Provide the (x, y) coordinate of the cell's center where the given text is located.  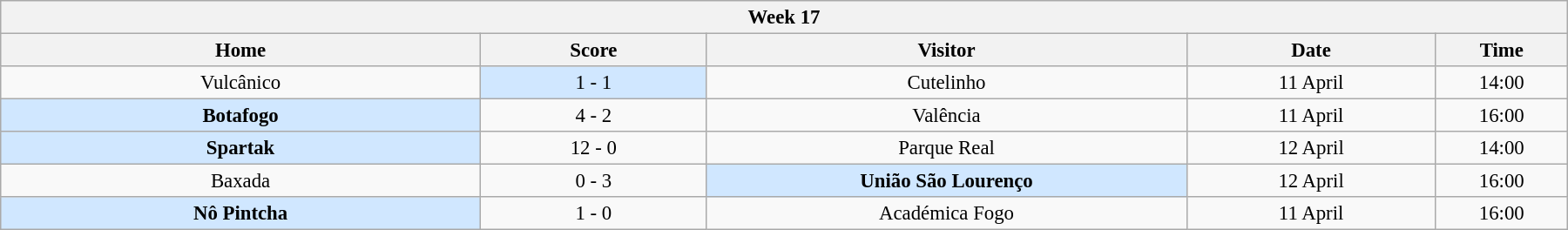
0 - 3 (594, 181)
Date (1310, 51)
Parque Real (947, 148)
Cutelinho (947, 83)
Week 17 (784, 17)
Nô Pintcha (240, 213)
Home (240, 51)
Baxada (240, 181)
Valência (947, 116)
Visitor (947, 51)
Spartak (240, 148)
Time (1502, 51)
12 - 0 (594, 148)
Vulcânico (240, 83)
4 - 2 (594, 116)
União São Lourenço (947, 181)
Botafogo (240, 116)
1 - 0 (594, 213)
Score (594, 51)
1 - 1 (594, 83)
Académica Fogo (947, 213)
